Determine the (x, y) coordinate at the center of the cell enclosing the given text.  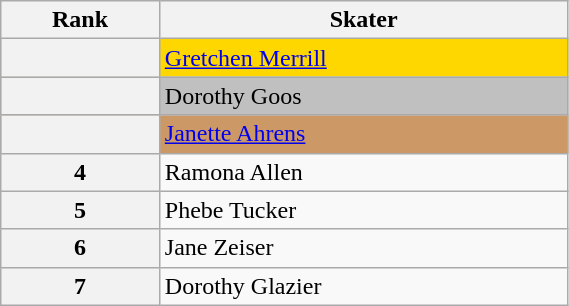
Gretchen Merrill (364, 58)
Skater (364, 20)
Ramona Allen (364, 172)
5 (80, 210)
Phebe Tucker (364, 210)
Dorothy Goos (364, 96)
4 (80, 172)
Rank (80, 20)
Dorothy Glazier (364, 286)
7 (80, 286)
Jane Zeiser (364, 248)
Janette Ahrens (364, 134)
6 (80, 248)
